Return the [x, y] coordinate for the center point of the cell that contains the specified text.  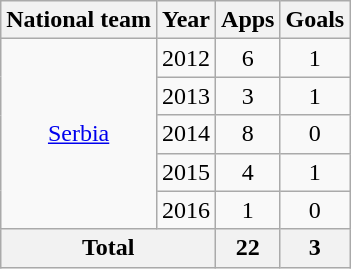
Apps [248, 20]
2015 [186, 172]
Year [186, 20]
Total [108, 248]
2016 [186, 210]
22 [248, 248]
2012 [186, 58]
Serbia [79, 134]
4 [248, 172]
2013 [186, 96]
8 [248, 134]
Goals [315, 20]
6 [248, 58]
National team [79, 20]
2014 [186, 134]
